Detect which cell encompasses the target text, then output its (x, y) center coordinate. 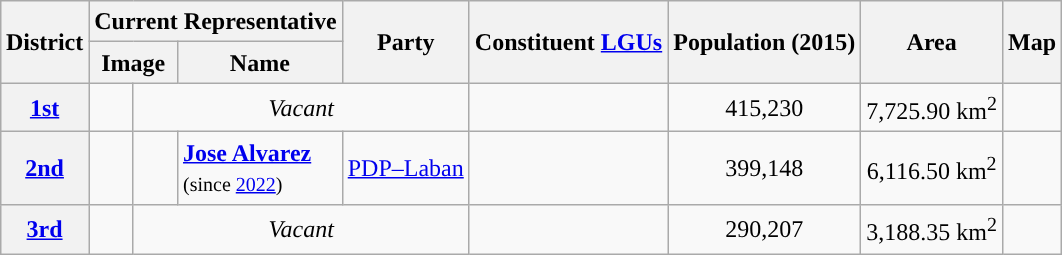
415,230 (764, 108)
Party (406, 42)
290,207 (764, 228)
Name (260, 62)
Current Representative (216, 22)
3rd (44, 228)
Jose Alvarez(since 2022) (260, 168)
2nd (44, 168)
1st (44, 108)
District (44, 42)
Constituent LGUs (568, 42)
399,148 (764, 168)
6,116.50 km2 (932, 168)
Area (932, 42)
Image (134, 62)
Map (1032, 42)
3,188.35 km2 (932, 228)
7,725.90 km2 (932, 108)
Population (2015) (764, 42)
PDP–Laban (406, 168)
